Extract the (X, Y) coordinate from the center of the cell holding the provided text.  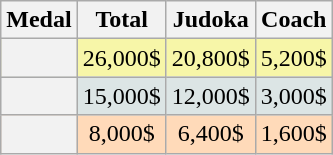
26,000$ (122, 58)
20,800$ (210, 58)
Total (122, 20)
Medal (39, 20)
6,400$ (210, 134)
1,600$ (294, 134)
12,000$ (210, 96)
Coach (294, 20)
5,200$ (294, 58)
15,000$ (122, 96)
3,000$ (294, 96)
Judoka (210, 20)
8,000$ (122, 134)
